Extract the [x, y] coordinate from the center of the cell holding the provided text.  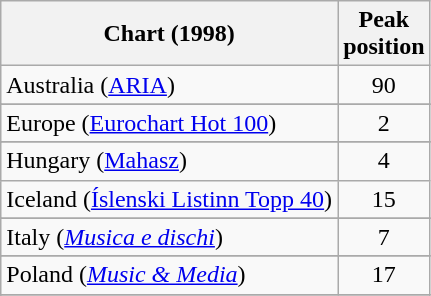
90 [384, 85]
Europe (Eurochart Hot 100) [170, 123]
Australia (ARIA) [170, 85]
2 [384, 123]
7 [384, 237]
Chart (1998) [170, 34]
Poland (Music & Media) [170, 275]
15 [384, 199]
Peakposition [384, 34]
Iceland (Íslenski Listinn Topp 40) [170, 199]
Italy (Musica e dischi) [170, 237]
4 [384, 161]
17 [384, 275]
Hungary (Mahasz) [170, 161]
